Locate the cell with the specified text and output its [X, Y] center coordinate. 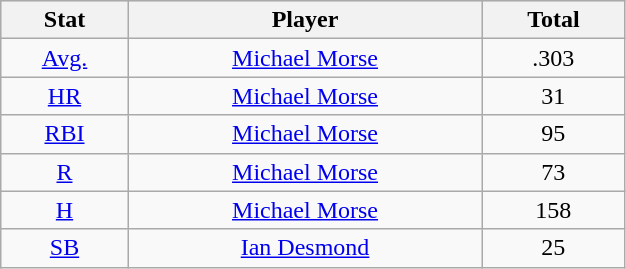
73 [554, 172]
158 [554, 210]
Total [554, 20]
R [65, 172]
SB [65, 248]
95 [554, 134]
25 [554, 248]
31 [554, 96]
HR [65, 96]
Ian Desmond [305, 248]
RBI [65, 134]
Stat [65, 20]
Player [305, 20]
.303 [554, 58]
H [65, 210]
Avg. [65, 58]
